Search for the cell housing the specified text and yield its [x, y] center coordinate. 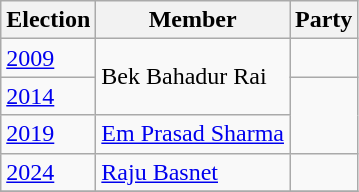
Em Prasad Sharma [193, 134]
Party [324, 20]
2014 [48, 96]
2024 [48, 172]
2009 [48, 58]
Member [193, 20]
Election [48, 20]
Bek Bahadur Rai [193, 77]
Raju Basnet [193, 172]
2019 [48, 134]
